From the cell containing the given text, extract its center point as (X, Y) coordinate. 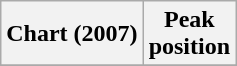
Peakposition (189, 34)
Chart (2007) (72, 34)
